Provide the [x, y] coordinate of the cell's center where the given text is located.  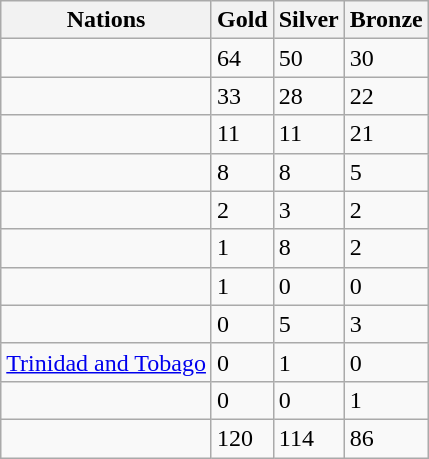
Trinidad and Tobago [106, 362]
21 [386, 134]
28 [308, 96]
22 [386, 96]
120 [242, 438]
Silver [308, 20]
86 [386, 438]
Nations [106, 20]
114 [308, 438]
Bronze [386, 20]
50 [308, 58]
33 [242, 96]
30 [386, 58]
Gold [242, 20]
64 [242, 58]
